Output the (X, Y) coordinate of the center of the cell containing the given text.  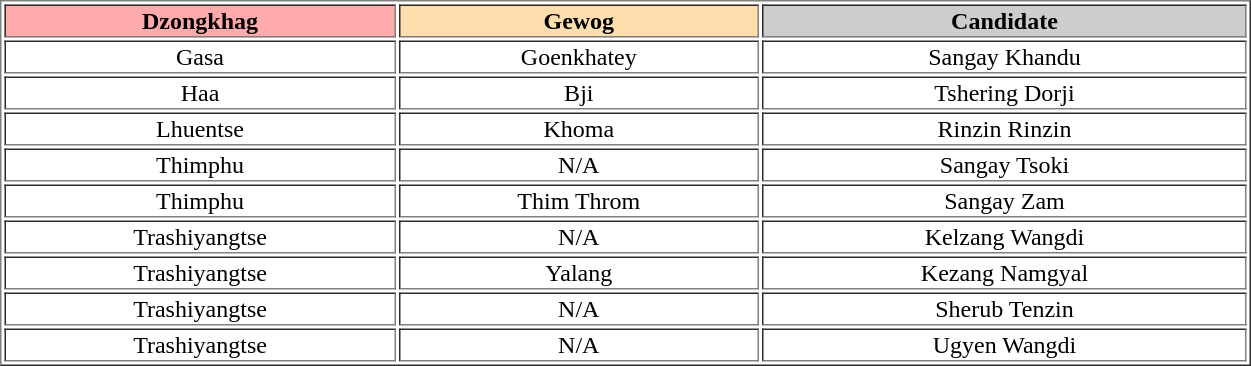
Sherub Tenzin (1004, 308)
Tshering Dorji (1004, 92)
Kelzang Wangdi (1004, 236)
Rinzin Rinzin (1004, 128)
Thim Throm (580, 200)
Haa (200, 92)
Gasa (200, 56)
Dzongkhag (200, 20)
Sangay Tsoki (1004, 164)
Yalang (580, 272)
Gewog (580, 20)
Ugyen Wangdi (1004, 344)
Khoma (580, 128)
Goenkhatey (580, 56)
Kezang Namgyal (1004, 272)
Lhuentse (200, 128)
Bji (580, 92)
Sangay Zam (1004, 200)
Candidate (1004, 20)
Sangay Khandu (1004, 56)
